Return the (X, Y) coordinate for the center point of the cell that contains the specified text.  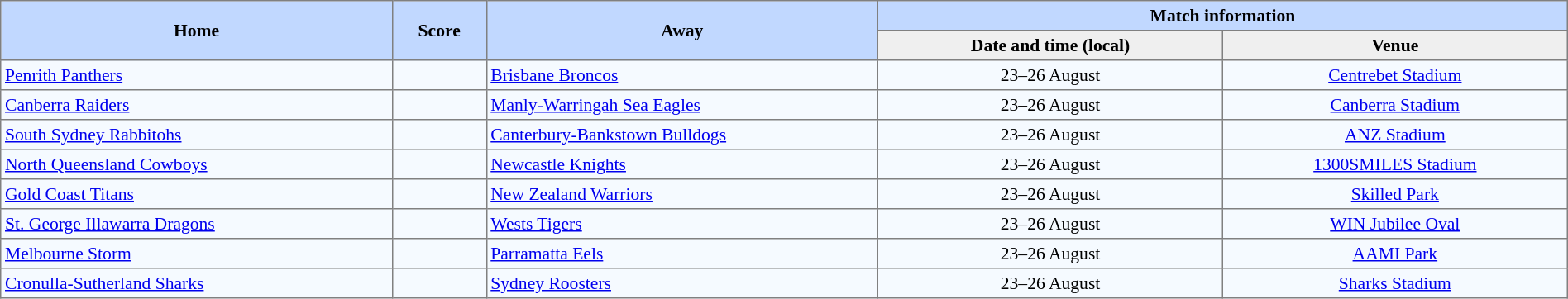
AAMI Park (1394, 254)
Canterbury-Bankstown Bulldogs (682, 135)
Sharks Stadium (1394, 283)
Brisbane Broncos (682, 75)
WIN Jubilee Oval (1394, 224)
South Sydney Rabbitohs (197, 135)
Centrebet Stadium (1394, 75)
Venue (1394, 45)
Penrith Panthers (197, 75)
Gold Coast Titans (197, 194)
Cronulla-Sutherland Sharks (197, 283)
St. George Illawarra Dragons (197, 224)
Match information (1223, 16)
Manly-Warringah Sea Eagles (682, 105)
1300SMILES Stadium (1394, 164)
North Queensland Cowboys (197, 164)
Date and time (local) (1050, 45)
Melbourne Storm (197, 254)
ANZ Stadium (1394, 135)
Away (682, 31)
Canberra Raiders (197, 105)
Home (197, 31)
Wests Tigers (682, 224)
New Zealand Warriors (682, 194)
Newcastle Knights (682, 164)
Sydney Roosters (682, 283)
Parramatta Eels (682, 254)
Canberra Stadium (1394, 105)
Score (439, 31)
Skilled Park (1394, 194)
